Return [x, y] of the center of cell containing provided text 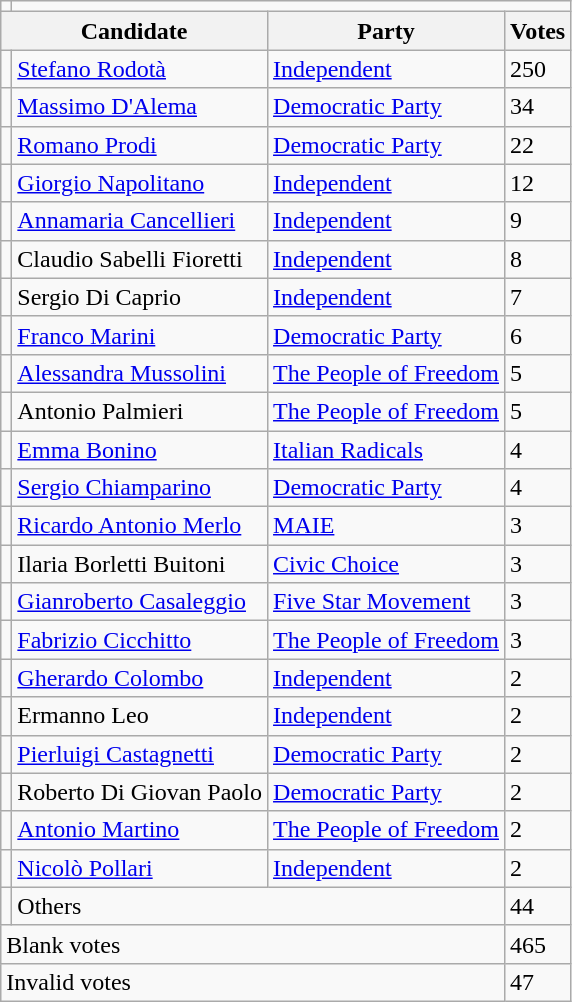
22 [538, 145]
Claudio Sabelli Fioretti [140, 259]
Civic Choice [386, 564]
Stefano Rodotà [140, 69]
Massimo D'Alema [140, 107]
Candidate [134, 31]
12 [538, 183]
Ermanno Leo [140, 716]
Sergio Chiamparino [140, 488]
8 [538, 259]
Emma Bonino [140, 449]
Alessandra Mussolini [140, 373]
Ilaria Borletti Buitoni [140, 564]
Votes [538, 31]
Blank votes [253, 944]
Nicolò Pollari [140, 868]
465 [538, 944]
Annamaria Cancellieri [140, 221]
250 [538, 69]
Invalid votes [253, 982]
9 [538, 221]
44 [538, 906]
Party [386, 31]
34 [538, 107]
47 [538, 982]
Franco Marini [140, 335]
Pierluigi Castagnetti [140, 754]
Gherardo Colombo [140, 678]
Antonio Martino [140, 830]
Giorgio Napolitano [140, 183]
Antonio Palmieri [140, 411]
Five Star Movement [386, 602]
Romano Prodi [140, 145]
Gianroberto Casaleggio [140, 602]
6 [538, 335]
7 [538, 297]
Roberto Di Giovan Paolo [140, 792]
Sergio Di Caprio [140, 297]
Ricardo Antonio Merlo [140, 526]
MAIE [386, 526]
Italian Radicals [386, 449]
Others [258, 906]
Fabrizio Cicchitto [140, 640]
